Detect which cell encompasses the target text, then output its (X, Y) center coordinate. 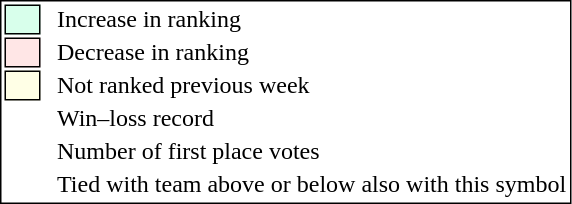
Tied with team above or below also with this symbol (312, 185)
Not ranked previous week (312, 85)
Number of first place votes (312, 151)
Increase in ranking (312, 19)
Decrease in ranking (312, 53)
Win–loss record (312, 119)
